Pinpoint the cell where the given text exists, returning its [x, y] midpoint coordinate. 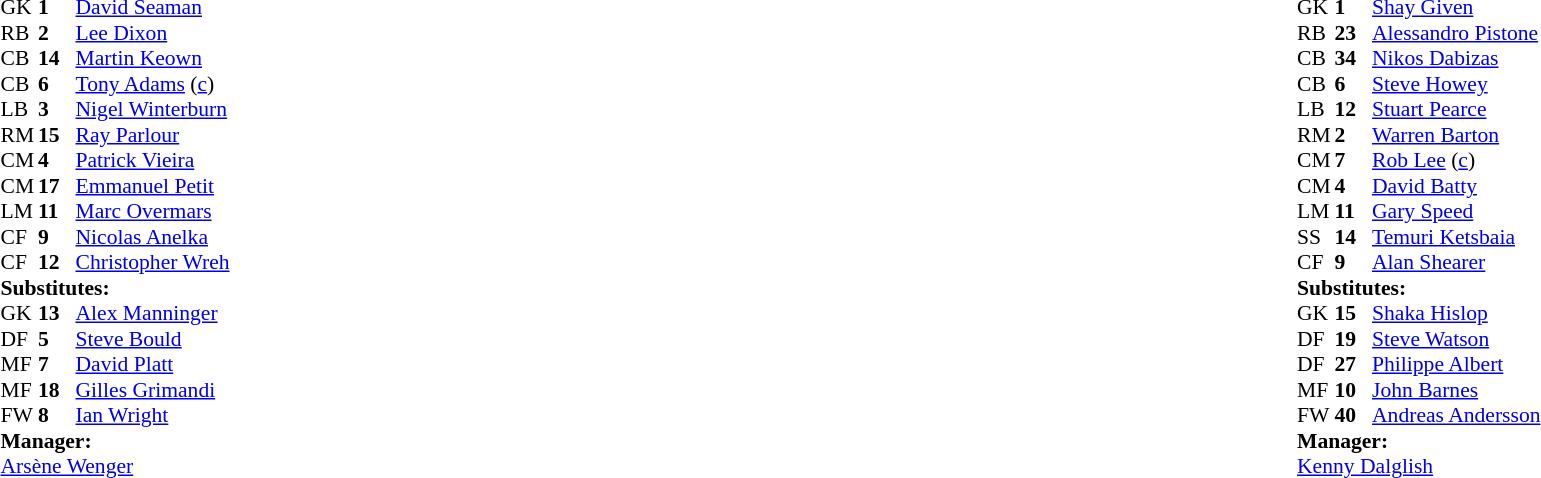
27 [1354, 365]
David Batty [1456, 186]
3 [57, 109]
40 [1354, 415]
Emmanuel Petit [153, 186]
Tony Adams (c) [153, 84]
10 [1354, 390]
Ian Wright [153, 415]
Christopher Wreh [153, 263]
Lee Dixon [153, 33]
Warren Barton [1456, 135]
Nicolas Anelka [153, 237]
Patrick Vieira [153, 161]
Marc Overmars [153, 211]
Nigel Winterburn [153, 109]
Temuri Ketsbaia [1456, 237]
23 [1354, 33]
18 [57, 390]
Rob Lee (c) [1456, 161]
8 [57, 415]
Gary Speed [1456, 211]
Gilles Grimandi [153, 390]
Stuart Pearce [1456, 109]
Ray Parlour [153, 135]
Steve Watson [1456, 339]
Shaka Hislop [1456, 313]
Nikos Dabizas [1456, 59]
David Platt [153, 365]
Andreas Andersson [1456, 415]
Steve Howey [1456, 84]
Philippe Albert [1456, 365]
13 [57, 313]
5 [57, 339]
Alan Shearer [1456, 263]
Alessandro Pistone [1456, 33]
Martin Keown [153, 59]
Alex Manninger [153, 313]
Steve Bould [153, 339]
John Barnes [1456, 390]
SS [1316, 237]
17 [57, 186]
34 [1354, 59]
19 [1354, 339]
